Identify which cell holds the provided text, then report its (x, y) central coordinate. 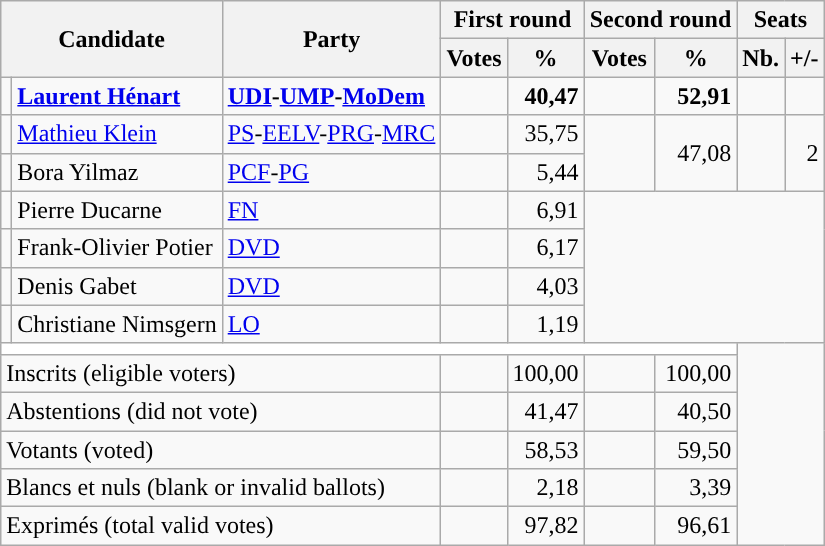
Bora Yilmaz (117, 172)
59,50 (696, 449)
47,08 (696, 153)
41,47 (546, 411)
First round (512, 20)
58,53 (546, 449)
52,91 (696, 96)
40,50 (696, 411)
Blancs et nuls (blank or invalid ballots) (221, 488)
Mathieu Klein (117, 134)
LO (332, 324)
Pierre Ducarne (117, 210)
Candidate (112, 39)
40,47 (546, 96)
PCF-PG (332, 172)
Christiane Nimsgern (117, 324)
2 (804, 153)
Denis Gabet (117, 286)
35,75 (546, 134)
PS-EELV-PRG-MRC (332, 134)
Inscrits (eligible voters) (221, 373)
FN (332, 210)
Abstentions (did not vote) (221, 411)
6,17 (546, 248)
6,91 (546, 210)
2,18 (546, 488)
Exprimés (total valid votes) (221, 526)
3,39 (696, 488)
Nb. (761, 58)
Laurent Hénart (117, 96)
96,61 (696, 526)
+/- (804, 58)
UDI-UMP-MoDem (332, 96)
Seats (780, 20)
Second round (660, 20)
Votants (voted) (221, 449)
5,44 (546, 172)
4,03 (546, 286)
1,19 (546, 324)
97,82 (546, 526)
Frank-Olivier Potier (117, 248)
Party (332, 39)
